Detect which cell encompasses the target text, then output its [X, Y] center coordinate. 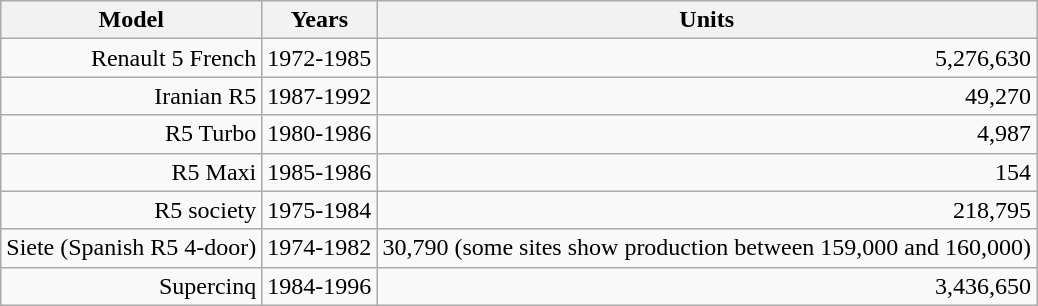
154 [707, 172]
Supercinq [132, 286]
1984-1996 [320, 286]
1987-1992 [320, 96]
R5 society [132, 210]
1980-1986 [320, 134]
Years [320, 20]
5,276,630 [707, 58]
R5 Maxi [132, 172]
4,987 [707, 134]
R5 Turbo [132, 134]
Units [707, 20]
3,436,650 [707, 286]
1972-1985 [320, 58]
Siete (Spanish R5 4-door) [132, 248]
Renault 5 French [132, 58]
218,795 [707, 210]
49,270 [707, 96]
Model [132, 20]
30,790 (some sites show production between 159,000 and 160,000) [707, 248]
Iranian R5 [132, 96]
1974-1982 [320, 248]
1975-1984 [320, 210]
1985-1986 [320, 172]
